Capture the cell that displays the provided text and extract its [x, y] central coordinate. 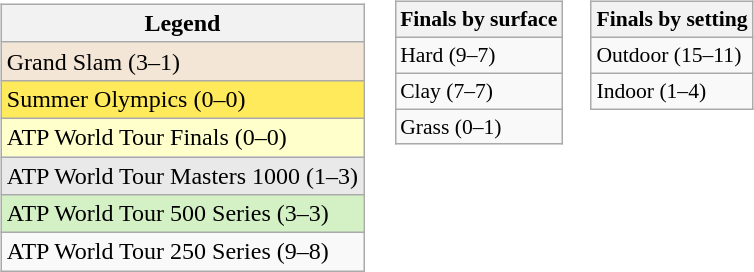
Legend [182, 23]
Outdoor (15–11) [672, 55]
Finals by setting [672, 20]
Indoor (1–4) [672, 91]
ATP World Tour 250 Series (9–8) [182, 252]
ATP World Tour 500 Series (3–3) [182, 214]
Grand Slam (3–1) [182, 61]
ATP World Tour Finals (0–0) [182, 137]
ATP World Tour Masters 1000 (1–3) [182, 175]
Finals by surface [478, 20]
Summer Olympics (0–0) [182, 99]
Clay (7–7) [478, 91]
Hard (9–7) [478, 55]
Grass (0–1) [478, 127]
